Locate the cell with the specified text and output its (X, Y) center coordinate. 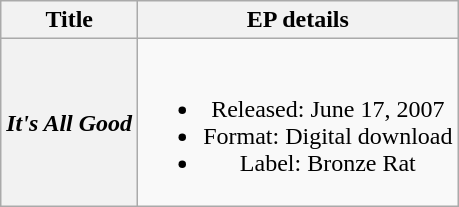
It's All Good (70, 122)
Released: June 17, 2007Format: Digital downloadLabel: Bronze Rat (298, 122)
Title (70, 20)
EP details (298, 20)
